Return the (x, y) coordinate for the center point of the cell that contains the specified text.  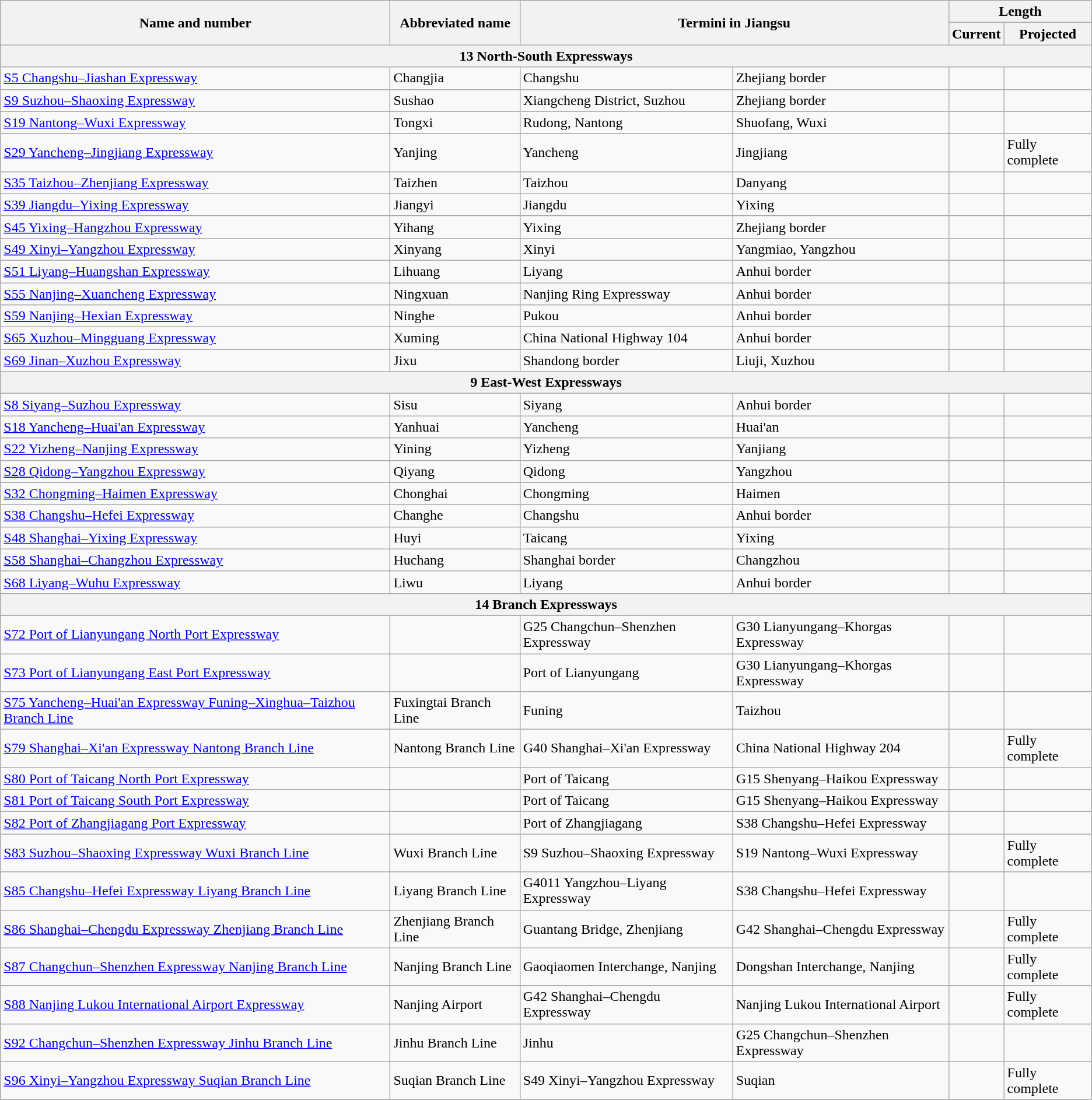
Nantong Branch Line (455, 749)
Termini in Jiangsu (734, 23)
Huai'an (841, 427)
Tongxi (455, 122)
Jingjiang (841, 153)
S72 Port of Lianyungang North Port Expressway (195, 635)
Port of Zhangjiagang (626, 823)
Shanghai border (626, 560)
Jiangdu (626, 205)
China National Highway 204 (841, 749)
Fuxingtai Branch Line (455, 710)
S83 Suzhou–Shaoxing Expressway Wuxi Branch Line (195, 853)
S58 Shanghai–Changzhou Expressway (195, 560)
13 North-South Expressways (546, 56)
S5 Changshu–Jiashan Expressway (195, 78)
Rudong, Nantong (626, 122)
S29 Yancheng–Jingjiang Expressway (195, 153)
S51 Liyang–Huangshan Expressway (195, 271)
S32 Chongming–Haimen Expressway (195, 493)
S48 Shanghai–Yixing Expressway (195, 538)
Pukou (626, 316)
Xiangcheng District, Suzhou (626, 100)
Huyi (455, 538)
Yangzhou (841, 471)
Funing (626, 710)
Yizheng (626, 449)
Liwu (455, 582)
Zhenjiang Branch Line (455, 929)
Xinyi (626, 249)
S28 Qidong–Yangzhou Expressway (195, 471)
S22 Yizheng–Nanjing Expressway (195, 449)
Gaoqiaomen Interchange, Nanjing (626, 967)
Length (1020, 12)
Yanjiang (841, 449)
Danyang (841, 183)
Abbreviated name (455, 23)
Name and number (195, 23)
S92 Changchun–Shenzhen Expressway Jinhu Branch Line (195, 1043)
S35 Taizhou–Zhenjiang Expressway (195, 183)
S87 Changchun–Shenzhen Expressway Nanjing Branch Line (195, 967)
Jinhu (626, 1043)
Ningxuan (455, 293)
Sisu (455, 405)
S39 Jiangdu–Yixing Expressway (195, 205)
S75 Yancheng–Huai'an Expressway Funing–Xinghua–Taizhou Branch Line (195, 710)
Suqian Branch Line (455, 1080)
S69 Jinan–Xuzhou Expressway (195, 360)
S96 Xinyi–Yangzhou Expressway Suqian Branch Line (195, 1080)
Changjia (455, 78)
Port of Lianyungang (626, 672)
S45 Yixing–Hangzhou Expressway (195, 227)
S79 Shanghai–Xi'an Expressway Nantong Branch Line (195, 749)
Jixu (455, 360)
Yining (455, 449)
S65 Xuzhou–Mingguang Expressway (195, 338)
Shuofang, Wuxi (841, 122)
Changhe (455, 516)
Chonghai (455, 493)
Chongming (626, 493)
Yihang (455, 227)
China National Highway 104 (626, 338)
Dongshan Interchange, Nanjing (841, 967)
S59 Nanjing–Hexian Expressway (195, 316)
Ninghe (455, 316)
Siyang (626, 405)
S68 Liyang–Wuhu Expressway (195, 582)
Yanhuai (455, 427)
Nanjing Lukou International Airport (841, 1004)
Nanjing Airport (455, 1004)
Liuji, Xuzhou (841, 360)
Sushao (455, 100)
Jiangyi (455, 205)
9 East-West Expressways (546, 383)
Qidong (626, 471)
Qiyang (455, 471)
Guantang Bridge, Zhenjiang (626, 929)
S85 Changshu–Hefei Expressway Liyang Branch Line (195, 891)
Taizhen (455, 183)
14 Branch Expressways (546, 604)
Liyang Branch Line (455, 891)
G40 Shanghai–Xi'an Expressway (626, 749)
S80 Port of Taicang North Port Expressway (195, 779)
Xinyang (455, 249)
S88 Nanjing Lukou International Airport Expressway (195, 1004)
Nanjing Ring Expressway (626, 293)
Lihuang (455, 271)
Changzhou (841, 560)
S81 Port of Taicang South Port Expressway (195, 801)
G4011 Yangzhou–Liyang Expressway (626, 891)
Shandong border (626, 360)
Taicang (626, 538)
Xuming (455, 338)
Nanjing Branch Line (455, 967)
S18 Yancheng–Huai'an Expressway (195, 427)
S82 Port of Zhangjiagang Port Expressway (195, 823)
Yanjing (455, 153)
Haimen (841, 493)
S86 Shanghai–Chengdu Expressway Zhenjiang Branch Line (195, 929)
Yangmiao, Yangzhou (841, 249)
Huchang (455, 560)
Jinhu Branch Line (455, 1043)
Wuxi Branch Line (455, 853)
S73 Port of Lianyungang East Port Expressway (195, 672)
Projected (1048, 34)
S8 Siyang–Suzhou Expressway (195, 405)
Current (977, 34)
Suqian (841, 1080)
S55 Nanjing–Xuancheng Expressway (195, 293)
